For the text-containing cell, return its midpoint in [x, y] coordinate format. 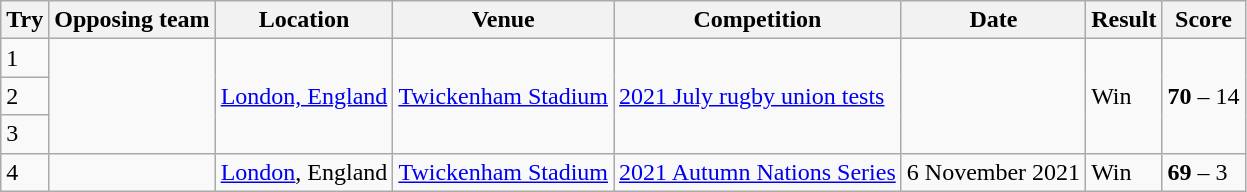
2 [25, 96]
Result [1124, 20]
3 [25, 134]
1 [25, 58]
69 – 3 [1204, 172]
Location [304, 20]
Venue [504, 20]
2021 Autumn Nations Series [758, 172]
2021 July rugby union tests [758, 96]
Try [25, 20]
4 [25, 172]
Opposing team [132, 20]
70 – 14 [1204, 96]
Date [993, 20]
Score [1204, 20]
6 November 2021 [993, 172]
Competition [758, 20]
